For the text-containing cell, return its midpoint in [x, y] coordinate format. 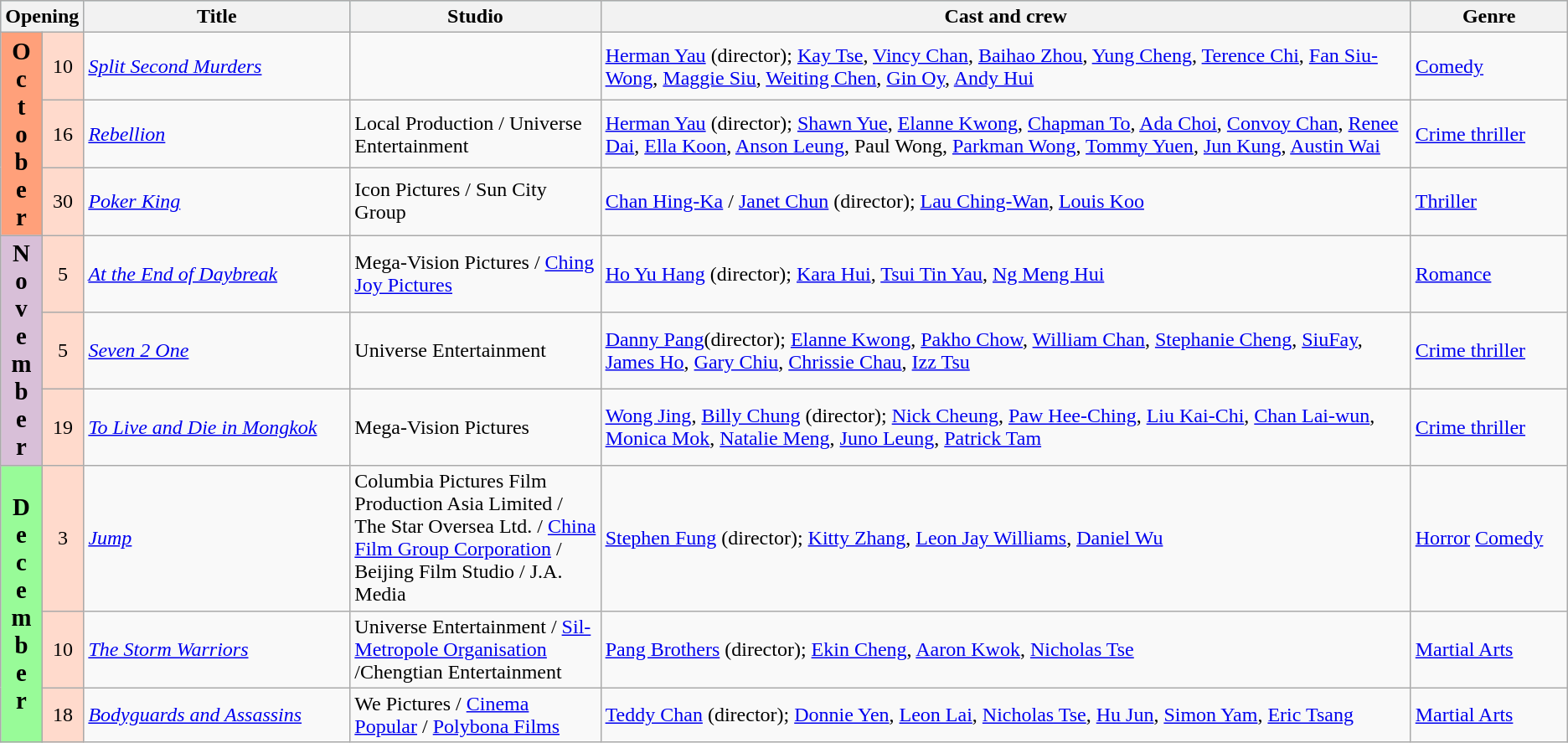
Split Second Murders [217, 67]
We Pictures / Cinema Popular / Polybona Films [476, 715]
30 [63, 201]
Herman Yau (director); Kay Tse, Vincy Chan, Baihao Zhou, Yung Cheng, Terence Chi, Fan Siu-Wong, Maggie Siu, Weiting Chen, Gin Oy, Andy Hui [1005, 67]
Thriller [1489, 201]
Bodyguards and Assassins [217, 715]
Studio [476, 17]
18 [63, 715]
Title [217, 17]
October [22, 134]
At the End of Daybreak [217, 274]
Universe Entertainment [476, 351]
Opening [42, 17]
Mega-Vision Pictures / Ching Joy Pictures [476, 274]
Mega-Vision Pictures [476, 427]
December [22, 604]
Columbia Pictures Film Production Asia Limited / The Star Oversea Ltd. / China Film Group Corporation / Beijing Film Studio / J.A. Media [476, 538]
3 [63, 538]
To Live and Die in Mongkok [217, 427]
Danny Pang(director); Elanne Kwong, Pakho Chow, William Chan, Stephanie Cheng, SiuFay, James Ho, Gary Chiu, Chrissie Chau, Izz Tsu [1005, 351]
Universe Entertainment / Sil-Metropole Organisation /Chengtian Entertainment [476, 649]
Stephen Fung (director); Kitty Zhang, Leon Jay Williams, Daniel Wu [1005, 538]
Pang Brothers (director); Ekin Cheng, Aaron Kwok, Nicholas Tse [1005, 649]
Genre [1489, 17]
Jump [217, 538]
Rebellion [217, 134]
Teddy Chan (director); Donnie Yen, Leon Lai, Nicholas Tse, Hu Jun, Simon Yam, Eric Tsang [1005, 715]
Cast and crew [1005, 17]
Poker King [217, 201]
Wong Jing, Billy Chung (director); Nick Cheung, Paw Hee-Ching, Liu Kai-Chi, Chan Lai-wun, Monica Mok, Natalie Meng, Juno Leung, Patrick Tam [1005, 427]
Comedy [1489, 67]
Ho Yu Hang (director); Kara Hui, Tsui Tin Yau, Ng Meng Hui [1005, 274]
19 [63, 427]
Icon Pictures / Sun City Group [476, 201]
16 [63, 134]
Romance [1489, 274]
Horror Comedy [1489, 538]
Chan Hing-Ka / Janet Chun (director); Lau Ching-Wan, Louis Koo [1005, 201]
The Storm Warriors [217, 649]
November [22, 350]
Local Production / Universe Entertainment [476, 134]
Seven 2 One [217, 351]
